Find where the given text appears and provide that cell's center as (x, y) coordinate. 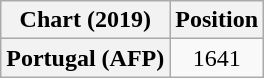
Position (217, 20)
1641 (217, 58)
Portugal (AFP) (86, 58)
Chart (2019) (86, 20)
